Capture the cell that displays the provided text and extract its (X, Y) central coordinate. 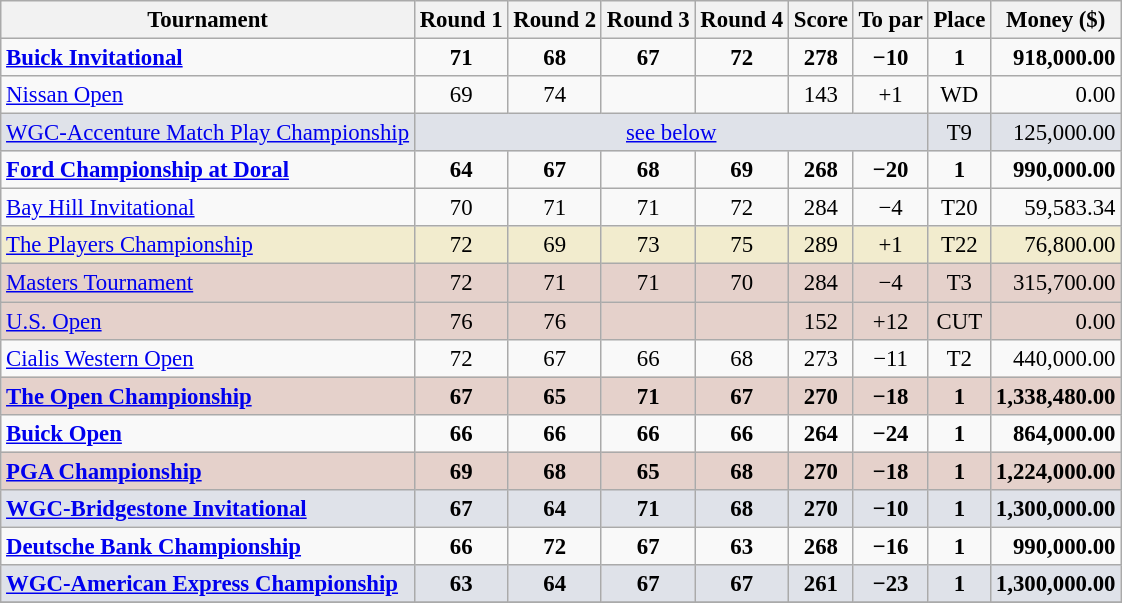
−20 (890, 170)
143 (822, 95)
see below (671, 133)
74 (555, 95)
Round 4 (742, 20)
Money ($) (1056, 20)
Tournament (208, 20)
289 (822, 245)
CUT (959, 321)
440,000.00 (1056, 358)
U.S. Open (208, 321)
Place (959, 20)
−24 (890, 433)
73 (648, 245)
Bay Hill Invitational (208, 208)
WD (959, 95)
T20 (959, 208)
Cialis Western Open (208, 358)
WGC-American Express Championship (208, 584)
125,000.00 (1056, 133)
76,800.00 (1056, 245)
The Players Championship (208, 245)
Buick Invitational (208, 58)
WGC-Accenture Match Play Championship (208, 133)
PGA Championship (208, 471)
Round 2 (555, 20)
Ford Championship at Doral (208, 170)
152 (822, 321)
T2 (959, 358)
Score (822, 20)
278 (822, 58)
T22 (959, 245)
−16 (890, 546)
−11 (890, 358)
59,583.34 (1056, 208)
918,000.00 (1056, 58)
1,224,000.00 (1056, 471)
1,338,480.00 (1056, 396)
273 (822, 358)
Masters Tournament (208, 283)
WGC-Bridgestone Invitational (208, 509)
Round 1 (461, 20)
The Open Championship (208, 396)
Nissan Open (208, 95)
264 (822, 433)
261 (822, 584)
Buick Open (208, 433)
864,000.00 (1056, 433)
−23 (890, 584)
75 (742, 245)
Deutsche Bank Championship (208, 546)
Round 3 (648, 20)
To par (890, 20)
+12 (890, 321)
T9 (959, 133)
T3 (959, 283)
315,700.00 (1056, 283)
